From the cell containing the given text, extract its center point as [X, Y] coordinate. 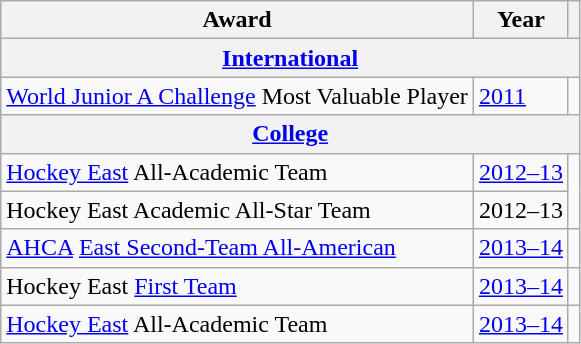
Hockey East First Team [238, 286]
World Junior A Challenge Most Valuable Player [238, 96]
2011 [520, 96]
Award [238, 20]
Hockey East Academic All-Star Team [238, 210]
AHCA East Second-Team All-American [238, 248]
College [290, 134]
International [290, 58]
Year [520, 20]
